Pinpoint the cell where the given text exists, returning its (x, y) midpoint coordinate. 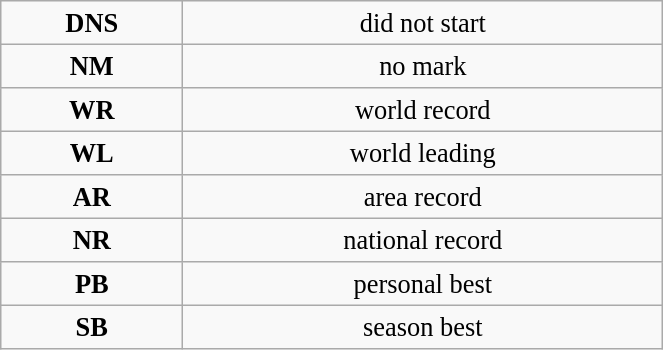
SB (92, 327)
AR (92, 197)
NM (92, 66)
WL (92, 153)
world leading (423, 153)
no mark (423, 66)
world record (423, 109)
personal best (423, 284)
WR (92, 109)
did not start (423, 22)
season best (423, 327)
DNS (92, 22)
PB (92, 284)
NR (92, 240)
national record (423, 240)
area record (423, 197)
